Return the [x, y] coordinate for the center point of the cell that contains the specified text.  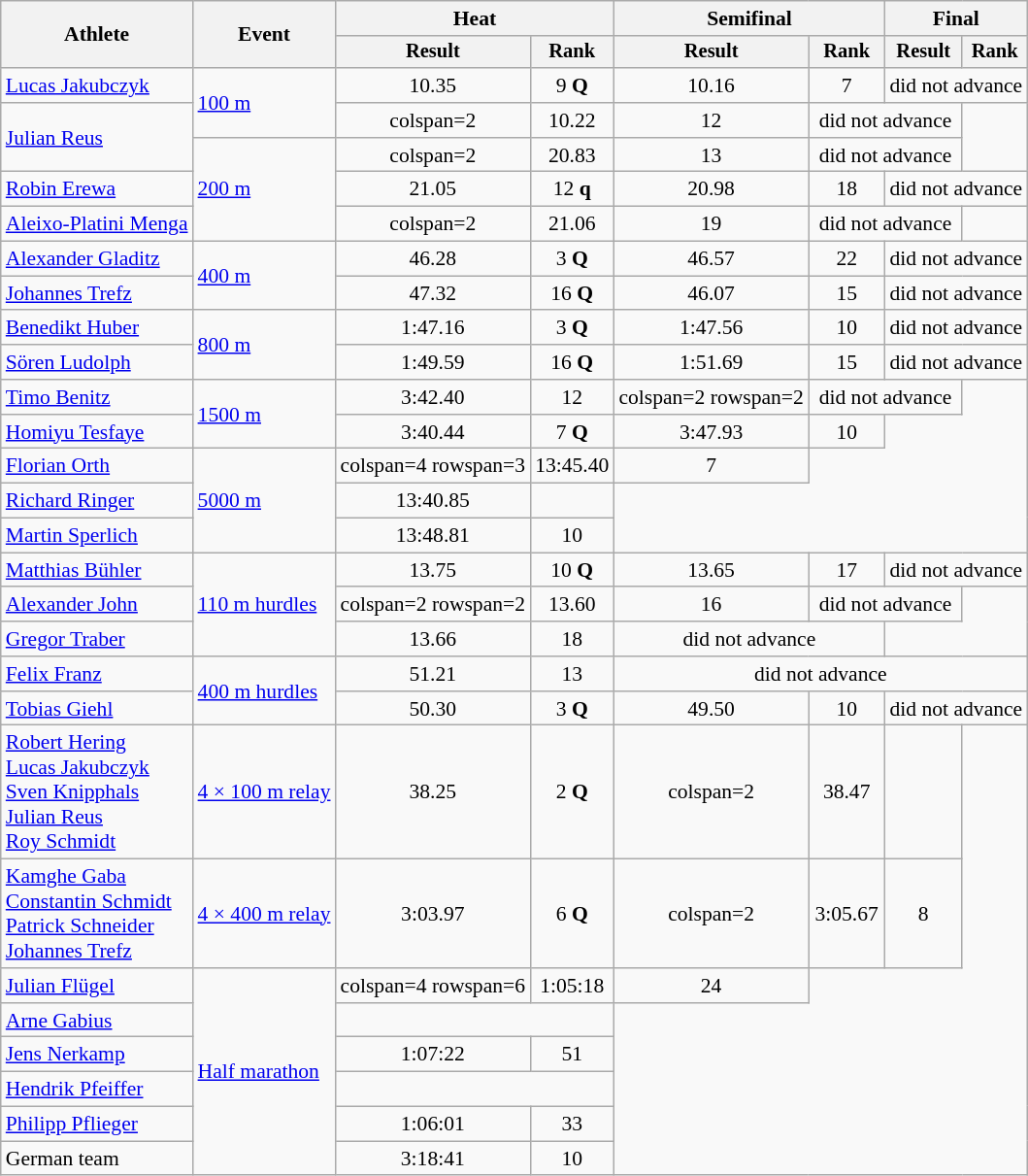
100 m [264, 103]
Benedikt Huber [97, 328]
46.28 [433, 259]
50.30 [433, 709]
400 m hurdles [264, 691]
Alexander Gladitz [97, 259]
24 [711, 986]
10.22 [572, 120]
12 q [572, 189]
46.07 [711, 293]
21.05 [433, 189]
Florian Orth [97, 466]
9 Q [572, 85]
Robin Erewa [97, 189]
1:51.69 [711, 362]
400 m [264, 276]
Final [955, 18]
Robert Hering Lucas JakubczykSven KnipphalsJulian ReusRoy Schmidt [97, 792]
Tobias Giehl [97, 709]
colspan=4 rowspan=3 [433, 466]
Half marathon [264, 1072]
3:18:41 [433, 1159]
Alexander John [97, 605]
Lucas Jakubczyk [97, 85]
Homiyu Tesfaye [97, 432]
Martin Sperlich [97, 536]
colspan=4 rowspan=6 [433, 986]
2 Q [572, 792]
13.66 [433, 639]
7 Q [572, 432]
Aleixo-Platini Menga [97, 224]
51.21 [433, 674]
Semifinal [749, 18]
800 m [264, 346]
Felix Franz [97, 674]
10.16 [711, 85]
17 [846, 570]
22 [846, 259]
1:06:01 [433, 1125]
110 m hurdles [264, 604]
1:07:22 [433, 1055]
4 × 100 m relay [264, 792]
6 Q [572, 914]
Timo Benitz [97, 397]
5000 m [264, 501]
13.65 [711, 570]
Jens Nerkamp [97, 1055]
Arne Gabius [97, 1021]
Heat [476, 18]
Richard Ringer [97, 501]
10 Q [572, 570]
51 [572, 1055]
10.35 [433, 85]
Event [264, 35]
21.06 [572, 224]
13:48.81 [433, 536]
1:05:18 [572, 986]
4 × 400 m relay [264, 914]
47.32 [433, 293]
German team [97, 1159]
200 m [264, 190]
33 [572, 1125]
Julian Reus [97, 138]
49.50 [711, 709]
Johannes Trefz [97, 293]
38.25 [433, 792]
3:03.97 [433, 914]
38.47 [846, 792]
Gregor Traber [97, 639]
19 [711, 224]
3:05.67 [846, 914]
13.75 [433, 570]
8 [923, 914]
46.57 [711, 259]
1500 m [264, 414]
Hendrik Pfeiffer [97, 1090]
20.83 [572, 155]
Athlete [97, 35]
1:47.16 [433, 328]
16 [711, 605]
1:47.56 [711, 328]
1:49.59 [433, 362]
Matthias Bühler [97, 570]
13:40.85 [433, 501]
3:47.93 [711, 432]
20.98 [711, 189]
3:42.40 [433, 397]
Sören Ludolph [97, 362]
Kamghe GabaConstantin SchmidtPatrick SchneiderJohannes Trefz [97, 914]
13:45.40 [572, 466]
13.60 [572, 605]
Philipp Pflieger [97, 1125]
3:40.44 [433, 432]
Julian Flügel [97, 986]
